From the cell containing the given text, extract its center point as [x, y] coordinate. 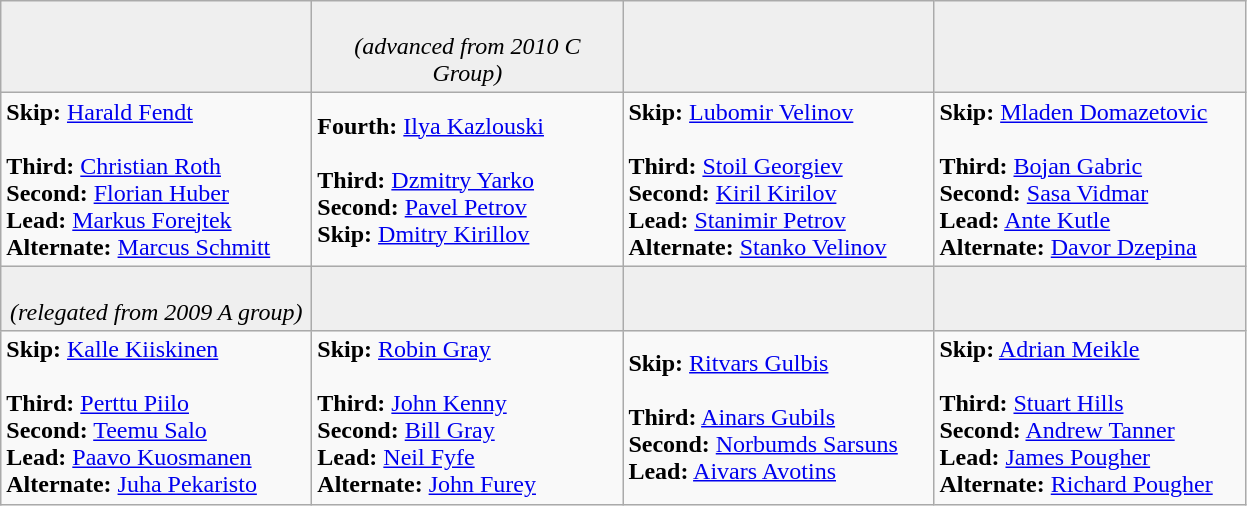
Skip: Ritvars GulbisThird: Ainars Gubils Second: Norbumds Sarsuns Lead: Aivars Avotins [778, 418]
Fourth: Ilya KazlouskiThird: Dzmitry Yarko Second: Pavel Petrov Skip: Dmitry Kirillov [468, 180]
Skip: Lubomir VelinovThird: Stoil Georgiev Second: Kiril Kirilov Lead: Stanimir Petrov Alternate: Stanko Velinov [778, 180]
(relegated from 2009 A group) [156, 298]
Skip: Robin GrayThird: John Kenny Second: Bill Gray Lead: Neil Fyfe Alternate: John Furey [468, 418]
Skip: Mladen DomazetovicThird: Bojan Gabric Second: Sasa Vidmar Lead: Ante Kutle Alternate: Davor Dzepina [1090, 180]
Skip: Kalle KiiskinenThird: Perttu Piilo Second: Teemu Salo Lead: Paavo Kuosmanen Alternate: Juha Pekaristo [156, 418]
(advanced from 2010 C Group) [468, 47]
Skip: Harald FendtThird: Christian Roth Second: Florian Huber Lead: Markus Forejtek Alternate: Marcus Schmitt [156, 180]
Skip: Adrian MeikleThird: Stuart Hills Second: Andrew Tanner Lead: James Pougher Alternate: Richard Pougher [1090, 418]
